Detect which cell encompasses the target text, then output its (X, Y) center coordinate. 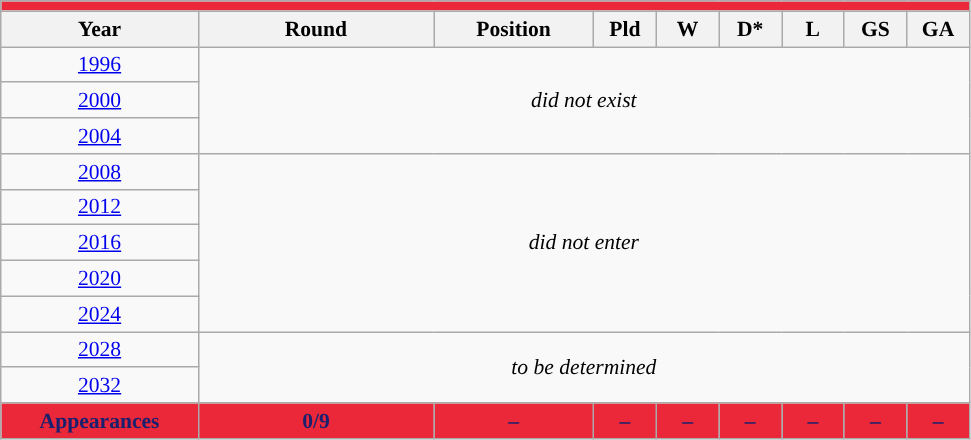
did not exist (584, 100)
GS (876, 29)
did not enter (584, 243)
2012 (100, 207)
2024 (100, 314)
Pld (626, 29)
GA (938, 29)
2028 (100, 350)
D* (750, 29)
Appearances (100, 421)
2020 (100, 279)
to be determined (584, 368)
2004 (100, 136)
0/9 (316, 421)
Position (514, 29)
1996 (100, 65)
Year (100, 29)
Round (316, 29)
W (688, 29)
L (814, 29)
2032 (100, 386)
2000 (100, 101)
2016 (100, 243)
2008 (100, 172)
